For the text-containing cell, return its midpoint in [x, y] coordinate format. 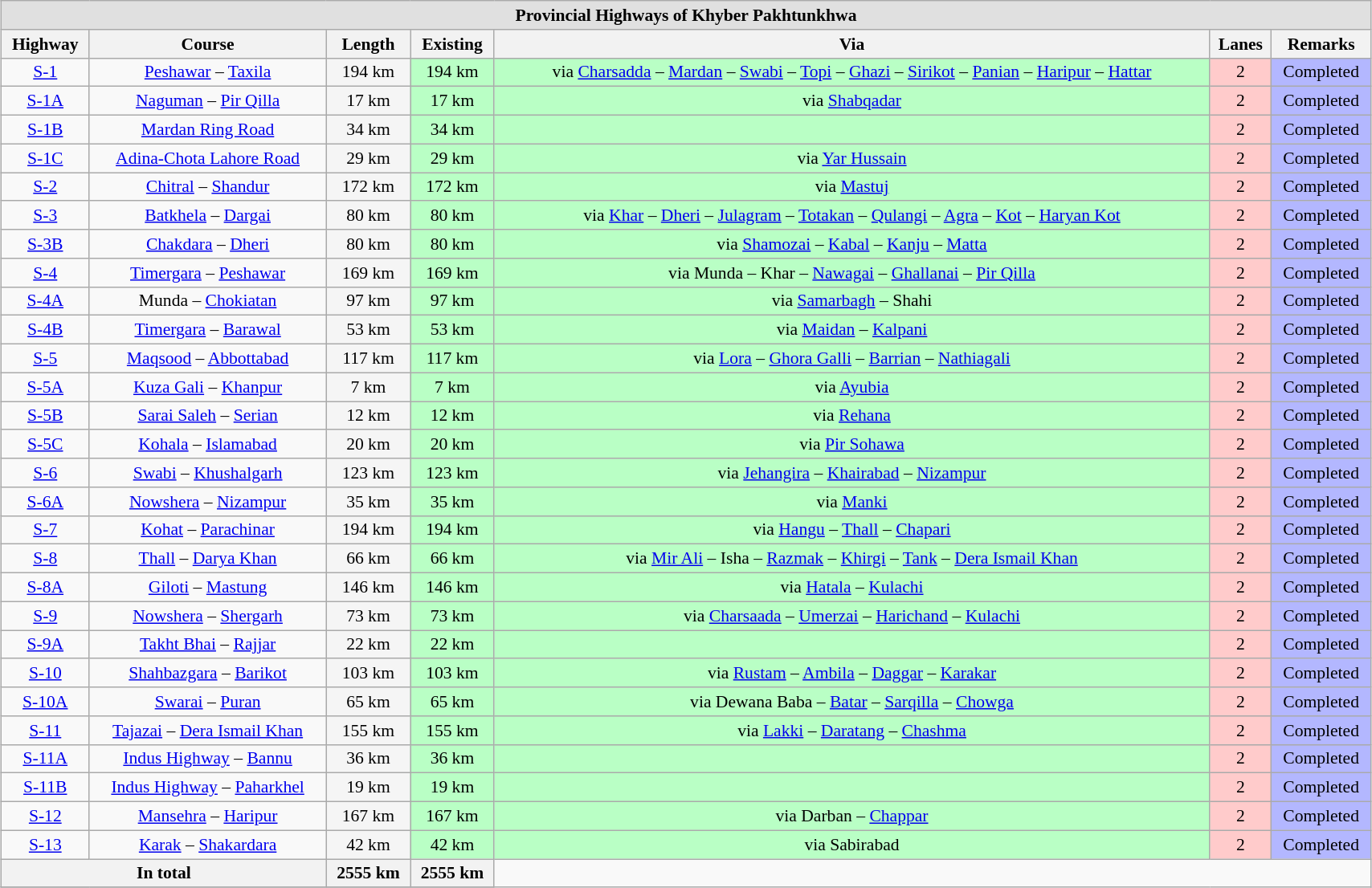
via Charsaada – Umerzai – Harichand – Kulachi [851, 616]
Maqsood – Abbottabad [207, 358]
Mansehra – Haripur [207, 816]
S-9 [45, 616]
Indus Highway – Bannu [207, 759]
S-11B [45, 788]
Via [851, 43]
via Hangu – Thall – Chapari [851, 530]
Batkhela – Dargai [207, 215]
via Lakki – Daratang – Chashma [851, 730]
S-10 [45, 673]
S-11A [45, 759]
S-10A [45, 702]
via Maidan – Kalpani [851, 330]
via Mastuj [851, 186]
S-1B [45, 129]
S-1A [45, 101]
Kohala – Islamabad [207, 444]
S-6A [45, 501]
S-4B [45, 330]
Swarai – Puran [207, 702]
Karak – Shakardara [207, 845]
Tajazai – Dera Ismail Khan [207, 730]
Remarks [1321, 43]
Peshawar – Taxila [207, 72]
Nowshera – Nizampur [207, 501]
S-6 [45, 473]
via Jehangira – Khairabad – Nizampur [851, 473]
via Shabqadar [851, 101]
Existing [452, 43]
Takht Bhai – Rajjar [207, 644]
via Lora – Ghora Galli – Barrian – Nathiagali [851, 358]
Sarai Saleh – Serian [207, 416]
Chitral – Shandur [207, 186]
S-12 [45, 816]
via Munda – Khar – Nawagai – Ghallanai – Pir Qilla [851, 272]
S-3B [45, 244]
Kohat – Parachinar [207, 530]
Giloti – Mastung [207, 587]
via Rustam – Ambila – Daggar – Karakar [851, 673]
Swabi – Khushalgarh [207, 473]
Indus Highway – Paharkhel [207, 788]
via Dewana Baba – Batar – Sarqilla – Chowga [851, 702]
Munda – Chokiatan [207, 301]
S-5 [45, 358]
Timergara – Peshawar [207, 272]
via Ayubia [851, 387]
S-1C [45, 158]
Highway [45, 43]
via Hatala – Kulachi [851, 587]
S-4A [45, 301]
via Rehana [851, 416]
S-9A [45, 644]
via Darban – Chappar [851, 816]
Course [207, 43]
Nowshera – Shergarh [207, 616]
S-5C [45, 444]
via Pir Sohawa [851, 444]
via Khar – Dheri – Julagram – Totakan – Qulangi – Agra – Kot – Haryan Kot [851, 215]
via Sabirabad [851, 845]
via Shamozai – Kabal – Kanju – Matta [851, 244]
S-1 [45, 72]
S-4 [45, 272]
Mardan Ring Road [207, 129]
Lanes [1240, 43]
S-5B [45, 416]
via Charsadda – Mardan – Swabi – Topi – Ghazi – Sirikot – Panian – Haripur – Hattar [851, 72]
Shahbazgara – Barikot [207, 673]
Naguman – Pir Qilla [207, 101]
Chakdara – Dheri [207, 244]
Kuza Gali – Khanpur [207, 387]
via Mir Ali – Isha – Razmak – Khirgi – Tank – Dera Ismail Khan [851, 559]
via Yar Hussain [851, 158]
Timergara – Barawal [207, 330]
Length [368, 43]
via Samarbagh – Shahi [851, 301]
Adina-Chota Lahore Road [207, 158]
S-8A [45, 587]
Thall – Darya Khan [207, 559]
S-7 [45, 530]
In total [164, 874]
S-3 [45, 215]
S-11 [45, 730]
via Manki [851, 501]
S-8 [45, 559]
S-13 [45, 845]
S-2 [45, 186]
Provincial Highways of Khyber Pakhtunkhwa [686, 15]
S-5A [45, 387]
